From the cell containing the given text, extract its center point as (X, Y) coordinate. 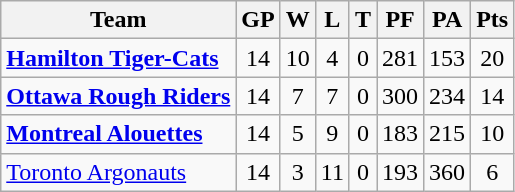
PF (400, 20)
6 (492, 172)
153 (448, 58)
Toronto Argonauts (118, 172)
W (298, 20)
215 (448, 134)
9 (332, 134)
T (362, 20)
5 (298, 134)
L (332, 20)
3 (298, 172)
Hamilton Tiger-Cats (118, 58)
4 (332, 58)
GP (258, 20)
234 (448, 96)
193 (400, 172)
281 (400, 58)
20 (492, 58)
Montreal Alouettes (118, 134)
360 (448, 172)
11 (332, 172)
PA (448, 20)
183 (400, 134)
Team (118, 20)
300 (400, 96)
Pts (492, 20)
Ottawa Rough Riders (118, 96)
